Return [X, Y] of the center of cell containing provided text 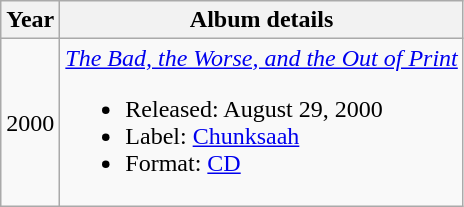
The Bad, the Worse, and the Out of PrintReleased: August 29, 2000Label: ChunksaahFormat: CD [262, 122]
Year [30, 20]
2000 [30, 122]
Album details [262, 20]
